Output the (X, Y) coordinate of the center of the cell containing the given text.  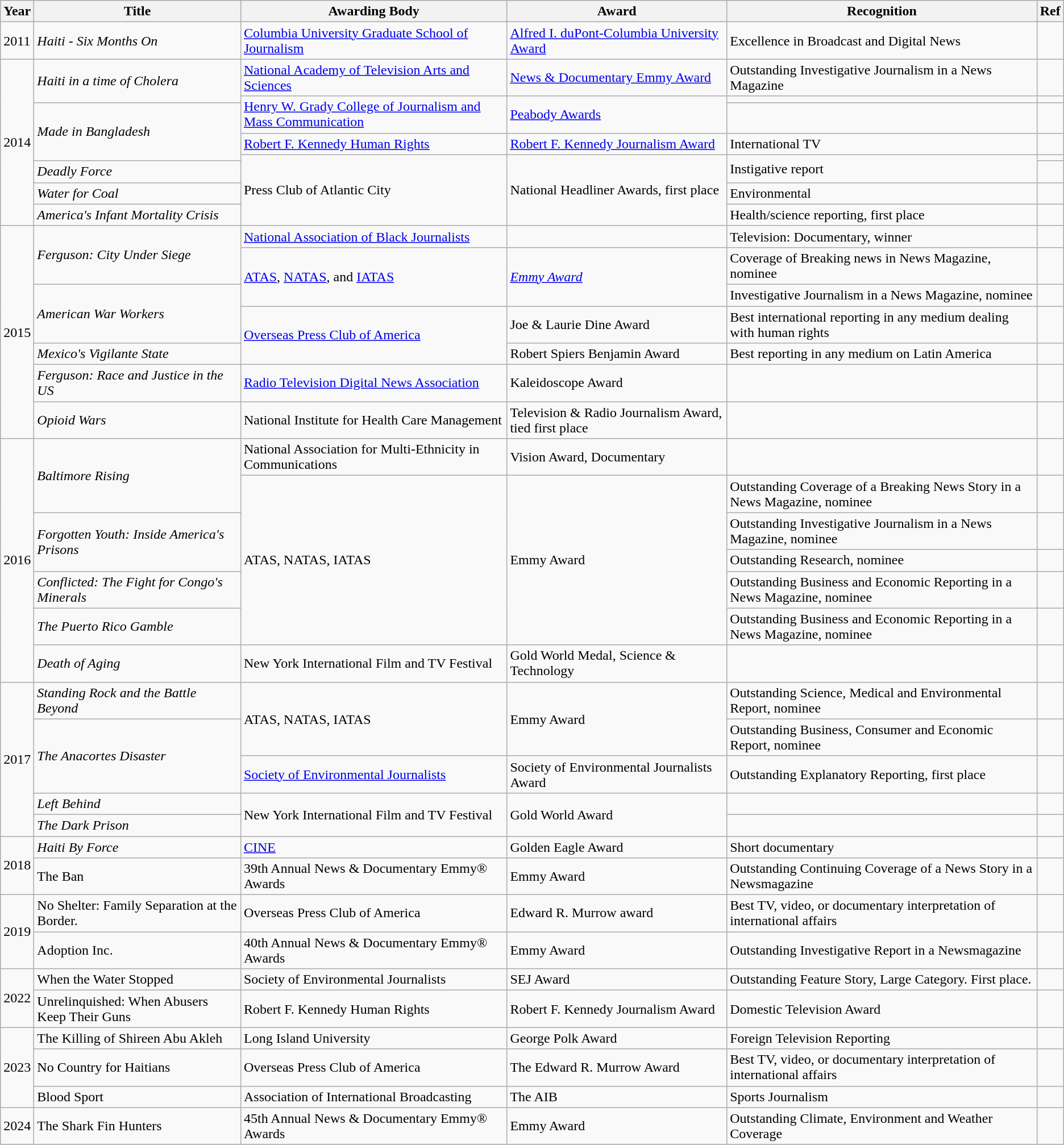
Conflicted: The Fight for Congo's Minerals (138, 590)
Title (138, 11)
National Association of Black Journalists (373, 236)
The Anacortes Disaster (138, 756)
Ferguson: City Under Siege (138, 255)
Columbia University Graduate School of Journalism (373, 41)
2011 (17, 41)
Death of Aging (138, 664)
International TV (882, 144)
Robert Spiers Benjamin Award (617, 354)
Ferguson: Race and Justice in the US (138, 383)
Standing Rock and the Battle Beyond (138, 700)
Outstanding Investigative Journalism in a News Magazine (882, 77)
Peabody Awards (617, 115)
Vision Award, Documentary (617, 457)
Haiti in a time of Cholera (138, 81)
Awarding Body (373, 11)
Joe & Laurie Dine Award (617, 324)
Alfred I. duPont-Columbia University Award (617, 41)
Excellence in Broadcast and Digital News (882, 41)
40th Annual News & Documentary Emmy® Awards (373, 950)
Water for Coal (138, 193)
Short documentary (882, 847)
Gold World Medal, Science & Technology (617, 664)
Opioid Wars (138, 420)
Year (17, 11)
Health/science reporting, first place (882, 215)
Outstanding Business, Consumer and Economic Report, nominee (882, 738)
Best international reporting in any medium dealing with human rights (882, 324)
Outstanding Investigative Report in a Newsmagazine (882, 950)
Investigative Journalism in a News Magazine, nominee (882, 295)
The Edward R. Murrow Award (617, 1067)
CINE (373, 847)
Deadly Force (138, 172)
Best reporting in any medium on Latin America (882, 354)
Society of Environmental Journalists Award (617, 774)
Haiti - Six Months On (138, 41)
2015 (17, 332)
Press Club of Atlantic City (373, 190)
Foreign Television Reporting (882, 1038)
America's Infant Mortality Crisis (138, 215)
News & Documentary Emmy Award (617, 77)
National Association for Multi-Ethnicity in Communications (373, 457)
Henry W. Grady College of Journalism and Mass Communication (373, 115)
Mexico's Vigilante State (138, 354)
2017 (17, 759)
SEJ Award (617, 980)
Outstanding Explanatory Reporting, first place (882, 774)
Haiti By Force (138, 847)
The Ban (138, 876)
2014 (17, 142)
Television & Radio Journalism Award, tied first place (617, 420)
Made in Bangladesh (138, 132)
Outstanding Research, nominee (882, 560)
National Headliner Awards, first place (617, 190)
The Puerto Rico Gamble (138, 626)
2024 (17, 1126)
Outstanding Coverage of a Breaking News Story in a News Magazine, nominee (882, 494)
Edward R. Murrow award (617, 914)
Coverage of Breaking news in News Magazine, nominee (882, 266)
Outstanding Feature Story, Large Category. First place. (882, 980)
American War Workers (138, 314)
The AIB (617, 1097)
2019 (17, 932)
George Polk Award (617, 1038)
Unrelinquished: When Abusers Keep Their Guns (138, 1009)
No Shelter: Family Separation at the Border. (138, 914)
Domestic Television Award (882, 1009)
Blood Sport (138, 1097)
Award (617, 11)
Outstanding Investigative Journalism in a News Magazine, nominee (882, 531)
39th Annual News & Documentary Emmy® Awards (373, 876)
Ref (1050, 11)
The Dark Prison (138, 825)
Adoption Inc. (138, 950)
Instigative report (882, 168)
Baltimore Rising (138, 476)
ATAS, NATAS, and IATAS (373, 276)
Outstanding Climate, Environment and Weather Coverage (882, 1126)
Golden Eagle Award (617, 847)
Television: Documentary, winner (882, 236)
Kaleidoscope Award (617, 383)
The Shark Fin Hunters (138, 1126)
Gold World Award (617, 814)
2018 (17, 866)
Long Island University (373, 1038)
Outstanding Science, Medical and Environmental Report, nominee (882, 700)
Outstanding Continuing Coverage of a News Story in a Newsmagazine (882, 876)
Sports Journalism (882, 1097)
2022 (17, 998)
2023 (17, 1067)
National Academy of Television Arts and Sciences (373, 77)
Radio Television Digital News Association (373, 383)
Association of International Broadcasting (373, 1097)
National Institute for Health Care Management (373, 420)
Environmental (882, 193)
Recognition (882, 11)
45th Annual News & Documentary Emmy® Awards (373, 1126)
When the Water Stopped (138, 980)
Forgotten Youth: Inside America's Prisons (138, 542)
2016 (17, 560)
The Killing of Shireen Abu Akleh (138, 1038)
No Country for Haitians (138, 1067)
Left Behind (138, 803)
